Return the [x, y] coordinate for the center point of the cell that contains the specified text.  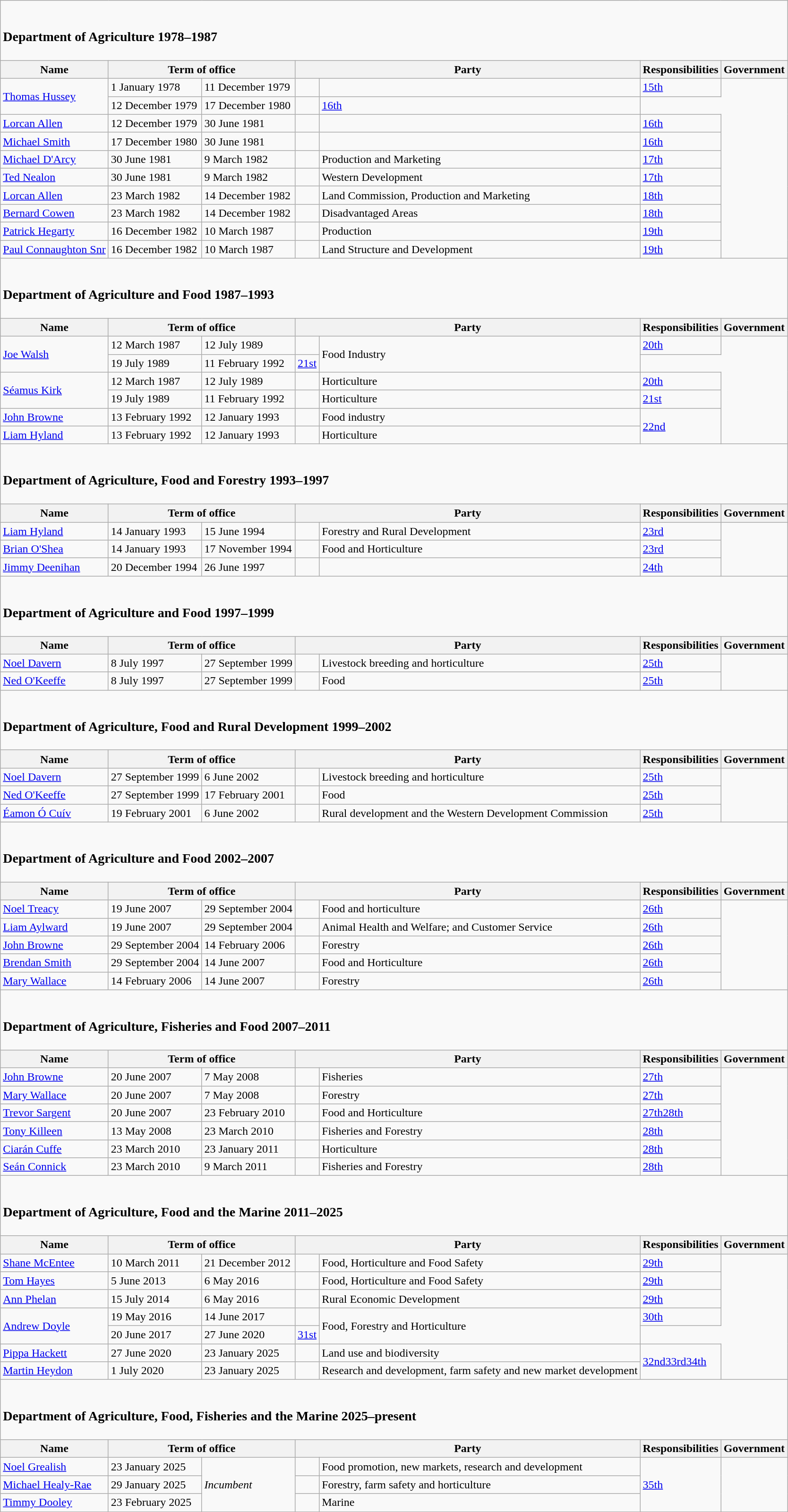
19 February 2001 [155, 813]
Food and horticulture [480, 909]
Séamus Kirk [54, 390]
Department of Agriculture and Food 2002–2007 [394, 852]
Timmy Dooley [54, 1503]
Land Commission, Production and Marketing [480, 195]
Andrew Doyle [54, 1325]
Seán Connick [54, 1167]
Brian O'Shea [54, 549]
Marine [480, 1503]
Production and Marketing [480, 159]
24th [680, 567]
Martin Heydon [54, 1371]
Pippa Hackett [54, 1353]
Thomas Hussey [54, 96]
Food, Forestry and Horticulture [480, 1325]
Department of Agriculture, Fisheries and Food 2007–2011 [394, 1020]
Department of Agriculture 1978–1987 [394, 30]
17 November 1994 [248, 549]
Rural Economic Development [480, 1299]
Food promotion, new markets, research and development [480, 1467]
20 December 1994 [155, 567]
Tony Killeen [54, 1131]
23 February 2025 [155, 1503]
Noel Grealish [54, 1467]
15th [680, 87]
Forestry, farm safety and horticulture [480, 1485]
Incumbent [248, 1485]
Department of Agriculture and Food 1987–1993 [394, 288]
Department of Agriculture and Food 1997–1999 [394, 606]
Land use and biodiversity [480, 1353]
15 July 2014 [155, 1299]
Ted Nealon [54, 177]
Joe Walsh [54, 354]
Production [480, 231]
Fisheries [480, 1077]
22nd [680, 426]
Patrick Hegarty [54, 231]
14 June 2017 [248, 1317]
Michael Healy-Rae [54, 1485]
Research and development, farm safety and new market development [480, 1371]
29 January 2025 [155, 1485]
Liam Aylward [54, 927]
35th [680, 1485]
1 January 1978 [155, 87]
30th [680, 1317]
10 March 2011 [155, 1263]
Department of Agriculture, Food, Fisheries and the Marine 2025–present [394, 1410]
26 June 1997 [248, 567]
Trevor Sargent [54, 1113]
15 June 1994 [248, 531]
Department of Agriculture, Food and Forestry 1993–1997 [394, 474]
Shane McEntee [54, 1263]
Ann Phelan [54, 1299]
Department of Agriculture, Food and the Marine 2011–2025 [394, 1206]
Éamon Ó Cuív [54, 813]
13 May 2008 [155, 1131]
11 December 1979 [248, 87]
Rural development and the Western Development Commission [480, 813]
20 June 2017 [155, 1334]
Western Development [480, 177]
31st [307, 1334]
Land Structure and Development [480, 249]
Disadvantaged Areas [480, 213]
Tom Hayes [54, 1281]
Noel Treacy [54, 909]
Michael D'Arcy [54, 159]
Jimmy Deenihan [54, 567]
Department of Agriculture, Food and Rural Development 1999–2002 [394, 720]
Paul Connaughton Snr [54, 249]
Food industry [480, 417]
Animal Health and Welfare; and Customer Service [480, 927]
Forestry and Rural Development [480, 531]
17 February 2001 [248, 795]
5 June 2013 [155, 1281]
9 March 2011 [248, 1167]
21 December 2012 [248, 1263]
23 February 2010 [248, 1113]
Food Industry [480, 354]
1 July 2020 [155, 1371]
32nd33rd34th [680, 1362]
19 May 2016 [155, 1317]
Brendan Smith [54, 963]
Ciarán Cuffe [54, 1149]
Michael Smith [54, 141]
27th28th [680, 1113]
23 January 2011 [248, 1149]
Bernard Cowen [54, 213]
